Identify which cell holds the provided text, then report its (x, y) central coordinate. 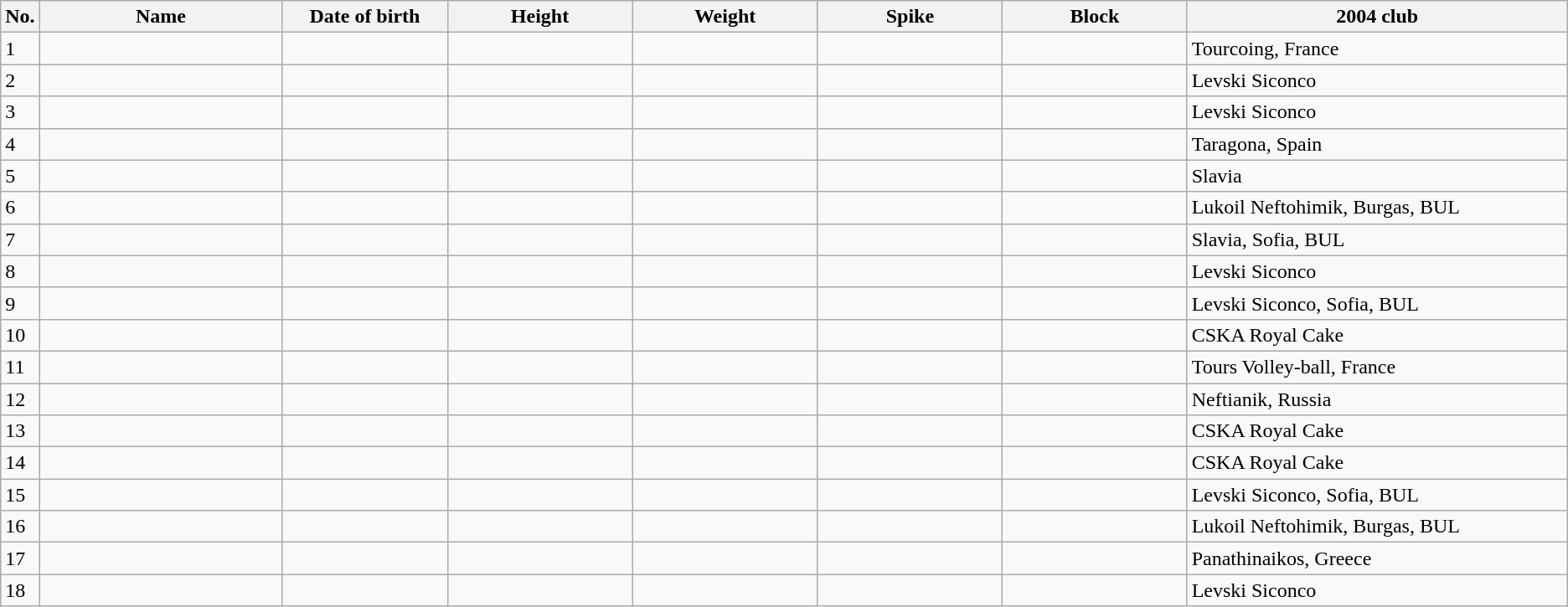
5 (20, 176)
2 (20, 80)
Slavia (1377, 176)
Name (161, 17)
4 (20, 144)
7 (20, 239)
1 (20, 49)
Tours Volley-ball, France (1377, 367)
Taragona, Spain (1377, 144)
12 (20, 399)
9 (20, 303)
Height (539, 17)
Tourcoing, France (1377, 49)
Neftianik, Russia (1377, 399)
11 (20, 367)
2004 club (1377, 17)
16 (20, 527)
3 (20, 112)
Panathinaikos, Greece (1377, 558)
18 (20, 590)
15 (20, 495)
Weight (725, 17)
6 (20, 208)
13 (20, 431)
No. (20, 17)
17 (20, 558)
Date of birth (365, 17)
10 (20, 335)
Spike (910, 17)
8 (20, 271)
Block (1096, 17)
Slavia, Sofia, BUL (1377, 239)
14 (20, 463)
